For the text-containing cell, return its midpoint in (X, Y) coordinate format. 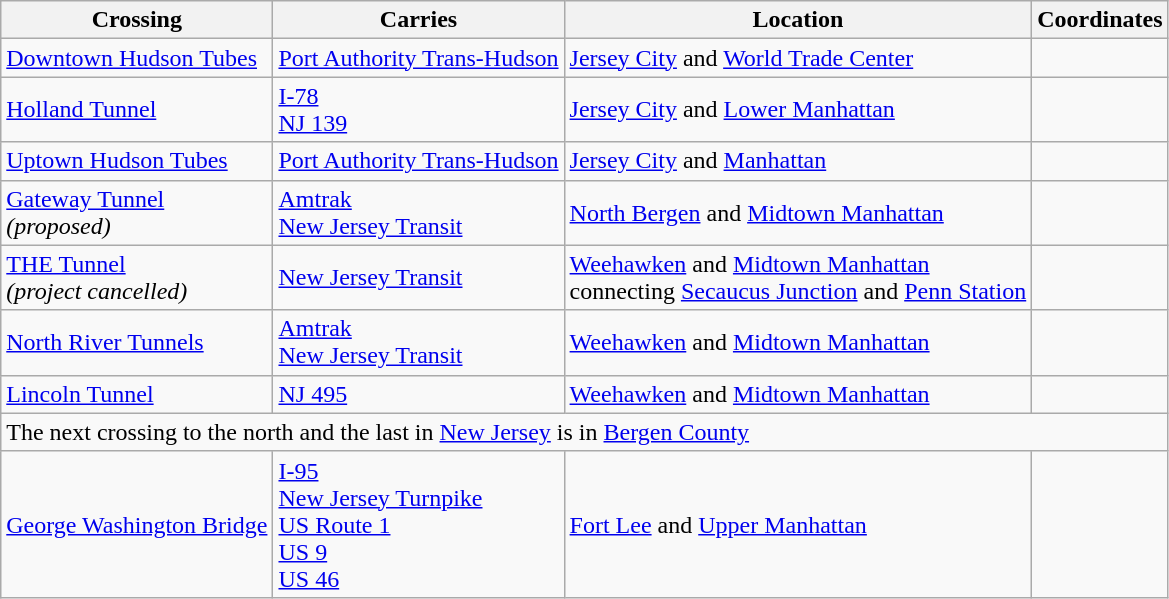
Holland Tunnel (137, 110)
Downtown Hudson Tubes (137, 58)
Weehawken and Midtown Manhattanconnecting Secaucus Junction and Penn Station (798, 278)
The next crossing to the north and the last in New Jersey is in Bergen County (584, 432)
NJ 495 (418, 394)
Gateway Tunnel(proposed) (137, 212)
North Bergen and Midtown Manhattan (798, 212)
I-78 NJ 139 (418, 110)
I-95 New Jersey Turnpike US Route 1 US 9 US 46 (418, 524)
THE Tunnel(project cancelled) (137, 278)
Jersey City and Manhattan (798, 161)
Jersey City and Lower Manhattan (798, 110)
Lincoln Tunnel (137, 394)
George Washington Bridge (137, 524)
Carries (418, 20)
Fort Lee and Upper Manhattan (798, 524)
North River Tunnels (137, 342)
Coordinates (1100, 20)
Uptown Hudson Tubes (137, 161)
New Jersey Transit (418, 278)
Location (798, 20)
Jersey City and World Trade Center (798, 58)
Crossing (137, 20)
